Provide the [x, y] coordinate of the cell's center where the given text is located.  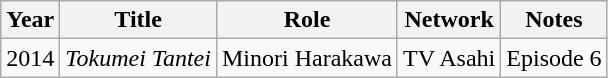
Role [306, 20]
2014 [30, 58]
Year [30, 20]
Minori Harakawa [306, 58]
Title [138, 20]
TV Asahi [448, 58]
Episode 6 [554, 58]
Tokumei Tantei [138, 58]
Notes [554, 20]
Network [448, 20]
